Return the (X, Y) coordinate for the center point of the cell that contains the specified text.  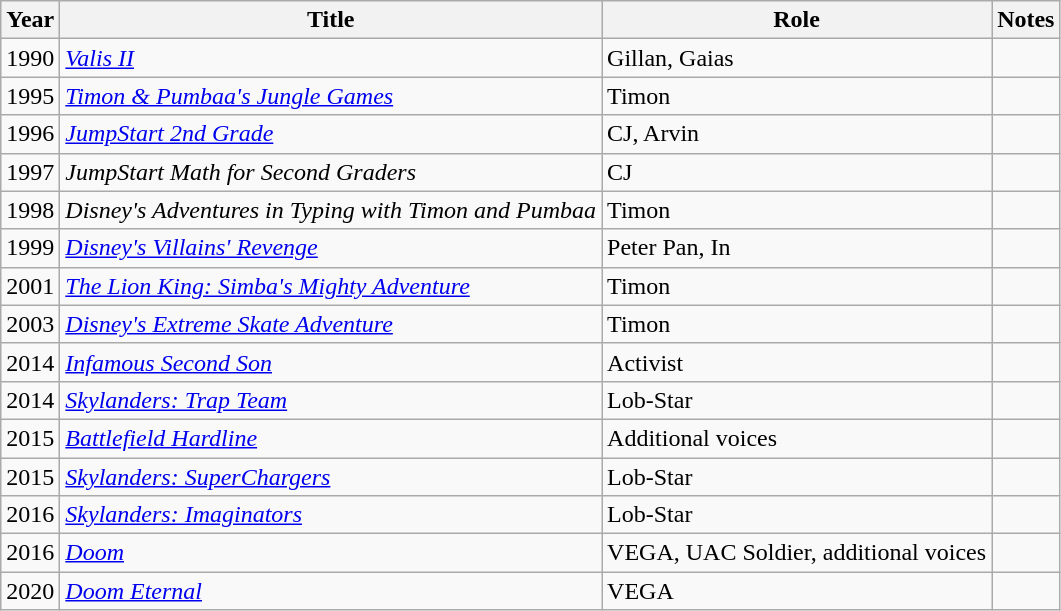
Activist (797, 362)
1998 (30, 210)
CJ, Arvin (797, 134)
Role (797, 20)
2001 (30, 286)
Valis II (331, 58)
Doom Eternal (331, 591)
1990 (30, 58)
Skylanders: Imaginators (331, 515)
Gillan, Gaias (797, 58)
Year (30, 20)
The Lion King: Simba's Mighty Adventure (331, 286)
Skylanders: SuperChargers (331, 477)
2020 (30, 591)
Skylanders: Trap Team (331, 400)
JumpStart 2nd Grade (331, 134)
Disney's Adventures in Typing with Timon and Pumbaa (331, 210)
1996 (30, 134)
1997 (30, 172)
Timon & Pumbaa's Jungle Games (331, 96)
Doom (331, 553)
Title (331, 20)
VEGA (797, 591)
1995 (30, 96)
VEGA, UAC Soldier, additional voices (797, 553)
Disney's Villains' Revenge (331, 248)
Disney's Extreme Skate Adventure (331, 324)
Infamous Second Son (331, 362)
Notes (1026, 20)
JumpStart Math for Second Graders (331, 172)
Additional voices (797, 438)
1999 (30, 248)
Peter Pan, In (797, 248)
Battlefield Hardline (331, 438)
CJ (797, 172)
2003 (30, 324)
